Locate the cell with the specified text and output its [x, y] center coordinate. 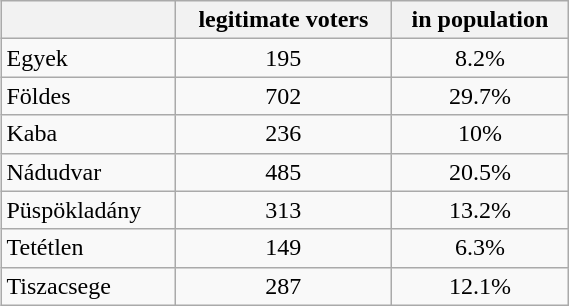
in population [480, 20]
Egyek [88, 58]
287 [283, 286]
legitimate voters [283, 20]
20.5% [480, 172]
10% [480, 134]
Nádudvar [88, 172]
Tetétlen [88, 248]
12.1% [480, 286]
485 [283, 172]
149 [283, 248]
Püspökladány [88, 210]
8.2% [480, 58]
702 [283, 96]
29.7% [480, 96]
313 [283, 210]
13.2% [480, 210]
6.3% [480, 248]
236 [283, 134]
Kaba [88, 134]
195 [283, 58]
Földes [88, 96]
Tiszacsege [88, 286]
